Detect which cell encompasses the target text, then output its [x, y] center coordinate. 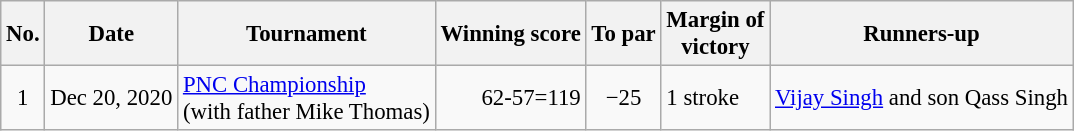
1 [23, 98]
Date [112, 34]
Runners-up [922, 34]
No. [23, 34]
Tournament [307, 34]
1 stroke [716, 98]
Vijay Singh and son Qass Singh [922, 98]
To par [624, 34]
62-57=119 [510, 98]
−25 [624, 98]
Dec 20, 2020 [112, 98]
Winning score [510, 34]
PNC Championship(with father Mike Thomas) [307, 98]
Margin ofvictory [716, 34]
